Identify which cell holds the provided text, then report its (X, Y) central coordinate. 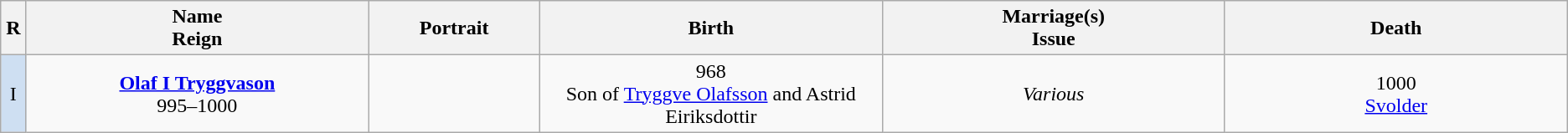
Portrait (454, 28)
I (13, 94)
NameReign (198, 28)
1000Svolder (1395, 94)
R (13, 28)
968Son of Tryggve Olafsson and Astrid Eiriksdottir (710, 94)
Death (1395, 28)
Various (1054, 94)
Olaf I Tryggvason995–1000 (198, 94)
Marriage(s)Issue (1054, 28)
Birth (710, 28)
